From the cell containing the given text, extract its center point as [x, y] coordinate. 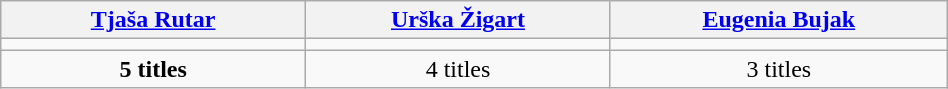
Urška Žigart [458, 20]
Tjaša Rutar [154, 20]
5 titles [154, 69]
Eugenia Bujak [778, 20]
4 titles [458, 69]
3 titles [778, 69]
